Extract the [X, Y] coordinate from the center of the cell holding the provided text.  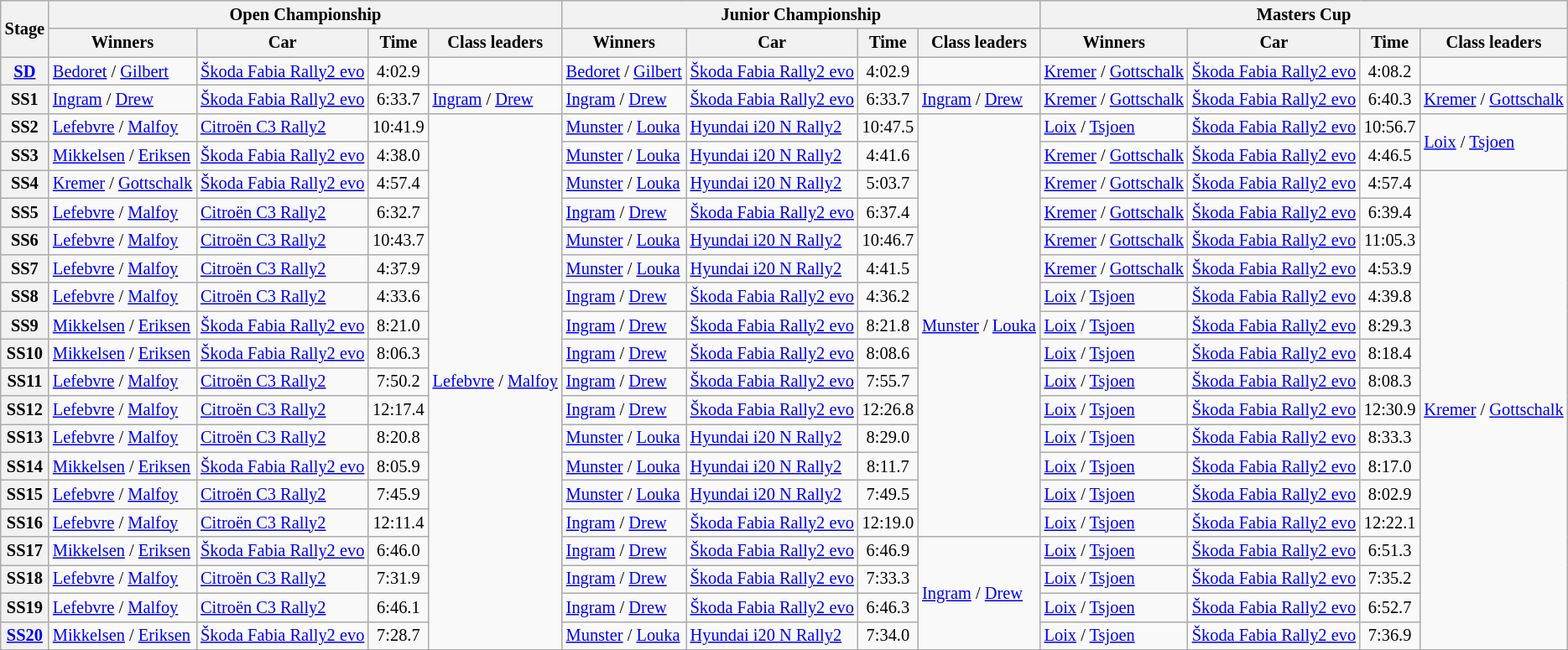
5:03.7 [888, 184]
12:17.4 [398, 410]
4:41.6 [888, 156]
6:46.0 [398, 551]
SS19 [25, 607]
4:53.9 [1389, 268]
7:49.5 [888, 494]
12:26.8 [888, 410]
4:39.8 [1389, 297]
10:43.7 [398, 241]
8:20.8 [398, 438]
SS4 [25, 184]
7:55.7 [888, 382]
SS2 [25, 127]
SS8 [25, 297]
Open Championship [305, 14]
6:37.4 [888, 212]
8:05.9 [398, 466]
12:11.4 [398, 523]
7:35.2 [1389, 579]
7:28.7 [398, 636]
8:18.4 [1389, 353]
8:06.3 [398, 353]
Junior Championship [801, 14]
10:56.7 [1389, 127]
SS14 [25, 466]
10:47.5 [888, 127]
SS1 [25, 99]
Masters Cup [1304, 14]
6:46.9 [888, 551]
8:02.9 [1389, 494]
4:38.0 [398, 156]
12:19.0 [888, 523]
10:41.9 [398, 127]
6:39.4 [1389, 212]
4:33.6 [398, 297]
6:51.3 [1389, 551]
7:33.3 [888, 579]
4:36.2 [888, 297]
8:29.3 [1389, 325]
4:46.5 [1389, 156]
SS15 [25, 494]
8:29.0 [888, 438]
SS16 [25, 523]
SS20 [25, 636]
SS3 [25, 156]
6:46.3 [888, 607]
SS12 [25, 410]
8:21.0 [398, 325]
8:17.0 [1389, 466]
8:33.3 [1389, 438]
SS6 [25, 241]
SS17 [25, 551]
SS18 [25, 579]
SS5 [25, 212]
7:45.9 [398, 494]
4:08.2 [1389, 71]
SS13 [25, 438]
8:08.3 [1389, 382]
4:41.5 [888, 268]
SD [25, 71]
11:05.3 [1389, 241]
4:37.9 [398, 268]
SS10 [25, 353]
12:30.9 [1389, 410]
12:22.1 [1389, 523]
7:31.9 [398, 579]
7:36.9 [1389, 636]
8:08.6 [888, 353]
SS11 [25, 382]
SS9 [25, 325]
8:21.8 [888, 325]
7:50.2 [398, 382]
10:46.7 [888, 241]
6:52.7 [1389, 607]
7:34.0 [888, 636]
Stage [25, 29]
SS7 [25, 268]
6:46.1 [398, 607]
8:11.7 [888, 466]
6:32.7 [398, 212]
6:40.3 [1389, 99]
